Capture the cell that displays the provided text and extract its (x, y) central coordinate. 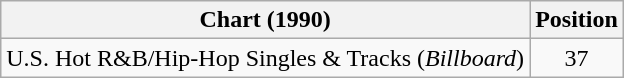
U.S. Hot R&B/Hip-Hop Singles & Tracks (Billboard) (266, 58)
Position (577, 20)
37 (577, 58)
Chart (1990) (266, 20)
